Provide the [X, Y] coordinate of the cell's center where the given text is located.  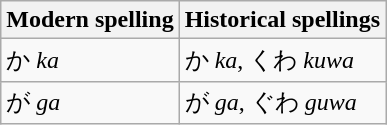
か ka, くわ kuwa [282, 60]
が ga, ぐわ guwa [282, 102]
か ka [90, 60]
が ga [90, 102]
Modern spelling [90, 20]
Historical spellings [282, 20]
